For the text-containing cell, return its midpoint in [X, Y] coordinate format. 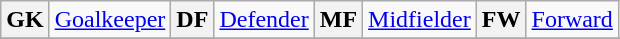
FW [501, 20]
Forward [572, 20]
Goalkeeper [110, 20]
DF [192, 20]
GK [25, 20]
Defender [264, 20]
MF [338, 20]
Midfielder [420, 20]
